From the cell containing the given text, extract its center point as [x, y] coordinate. 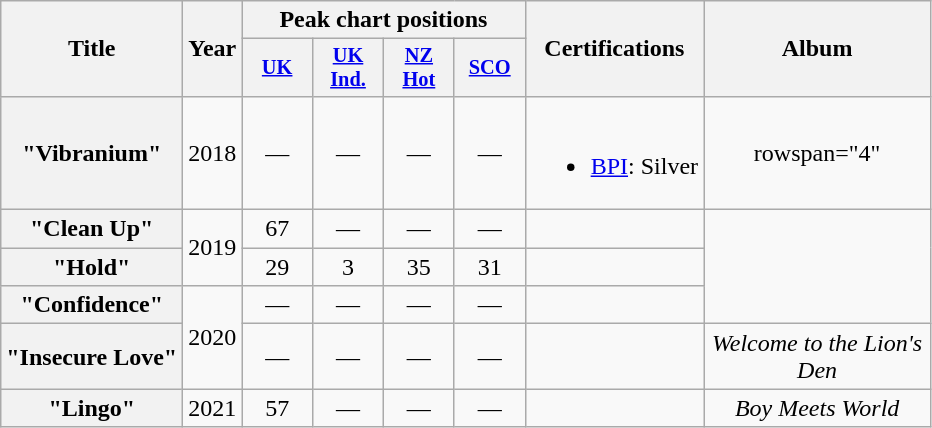
Welcome to the Lion's Den [818, 356]
3 [348, 267]
2020 [212, 338]
"Insecure Love" [92, 356]
Peak chart positions [384, 20]
35 [418, 267]
"Confidence" [92, 305]
67 [278, 229]
rowspan="4" [818, 152]
2018 [212, 152]
57 [278, 408]
2019 [212, 248]
Title [92, 49]
SCO [490, 68]
"Hold" [92, 267]
Album [818, 49]
29 [278, 267]
NZ Hot [418, 68]
Boy Meets World [818, 408]
Certifications [614, 49]
"Vibranium" [92, 152]
UK [278, 68]
UKInd. [348, 68]
BPI: Silver [614, 152]
"Clean Up" [92, 229]
Year [212, 49]
"Lingo" [92, 408]
31 [490, 267]
2021 [212, 408]
